Extract the (X, Y) coordinate from the center of the cell holding the provided text.  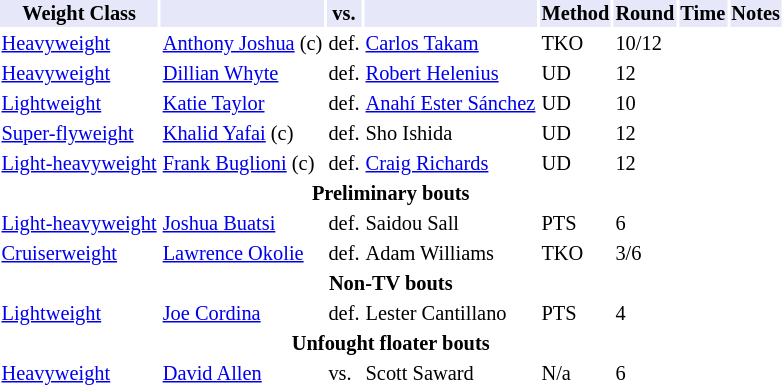
Unfought floater bouts (390, 344)
Dillian Whyte (242, 74)
Katie Taylor (242, 104)
Anthony Joshua (c) (242, 44)
10/12 (645, 44)
Sho Ishida (450, 134)
6 (645, 224)
Notes (756, 14)
vs. (344, 14)
Lester Cantillano (450, 314)
Time (703, 14)
Preliminary bouts (390, 194)
Joshua Buatsi (242, 224)
3/6 (645, 254)
Craig Richards (450, 164)
Robert Helenius (450, 74)
Adam Williams (450, 254)
Carlos Takam (450, 44)
Round (645, 14)
Weight Class (79, 14)
Joe Cordina (242, 314)
4 (645, 314)
Anahí Ester Sánchez (450, 104)
Cruiserweight (79, 254)
Non-TV bouts (390, 284)
Frank Buglioni (c) (242, 164)
Khalid Yafai (c) (242, 134)
Super-flyweight (79, 134)
10 (645, 104)
Lawrence Okolie (242, 254)
Method (576, 14)
Saidou Sall (450, 224)
